Pinpoint the cell where the given text exists, returning its (X, Y) midpoint coordinate. 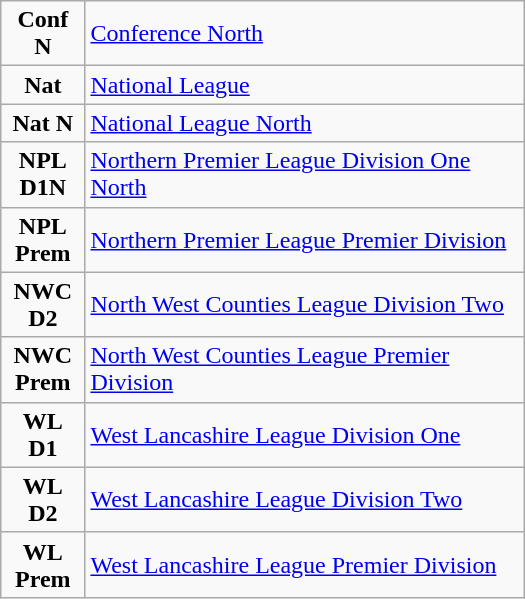
NWCD2 (43, 304)
Northern Premier League Division One North (304, 174)
Conference North (304, 34)
North West Counties League Division Two (304, 304)
West Lancashire League Division One (304, 434)
National League North (304, 123)
NPLD1N (43, 174)
North West Counties League Premier Division (304, 370)
Nat (43, 85)
NPLPrem (43, 240)
National League (304, 85)
WL D2 (43, 500)
Nat N (43, 123)
West Lancashire League Premier Division (304, 564)
Northern Premier League Premier Division (304, 240)
WLPrem (43, 564)
NWCPrem (43, 370)
West Lancashire League Division Two (304, 500)
Conf N (43, 34)
WL D1 (43, 434)
